Return the [x, y] coordinate for the center point of the cell that contains the specified text.  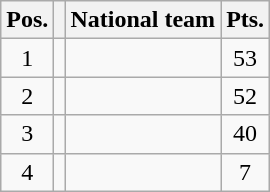
1 [28, 58]
2 [28, 96]
4 [28, 172]
52 [246, 96]
National team [143, 20]
40 [246, 134]
Pos. [28, 20]
53 [246, 58]
7 [246, 172]
Pts. [246, 20]
3 [28, 134]
